Return the [x, y] coordinate for the center point of the cell that contains the specified text.  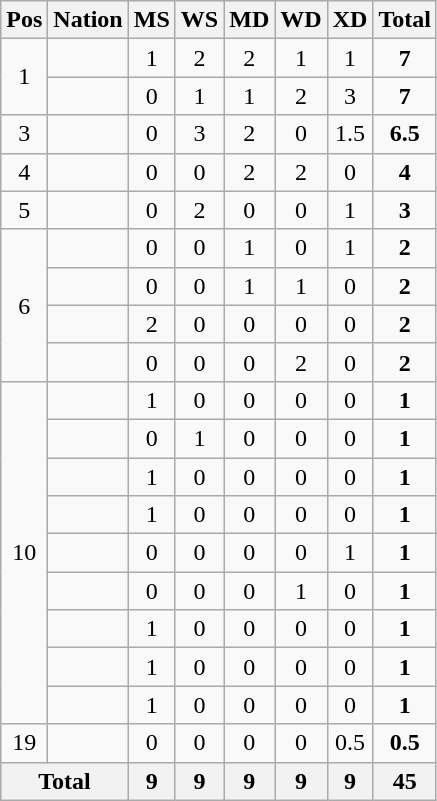
19 [24, 743]
1.5 [350, 134]
MD [250, 20]
WS [199, 20]
XD [350, 20]
10 [24, 552]
MS [152, 20]
6 [24, 305]
45 [405, 781]
Pos [24, 20]
5 [24, 210]
Nation [88, 20]
6.5 [405, 134]
WD [301, 20]
